For the text-containing cell, return its midpoint in (x, y) coordinate format. 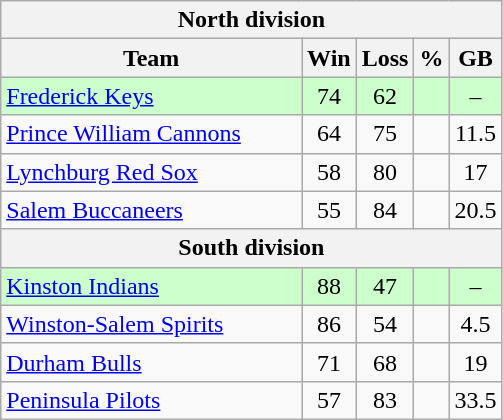
Kinston Indians (152, 286)
54 (385, 324)
71 (330, 362)
64 (330, 134)
4.5 (476, 324)
Durham Bulls (152, 362)
84 (385, 210)
20.5 (476, 210)
Lynchburg Red Sox (152, 172)
88 (330, 286)
83 (385, 400)
GB (476, 58)
74 (330, 96)
33.5 (476, 400)
Loss (385, 58)
86 (330, 324)
Prince William Cannons (152, 134)
% (432, 58)
19 (476, 362)
68 (385, 362)
North division (252, 20)
Win (330, 58)
17 (476, 172)
Frederick Keys (152, 96)
Winston-Salem Spirits (152, 324)
Peninsula Pilots (152, 400)
57 (330, 400)
75 (385, 134)
62 (385, 96)
80 (385, 172)
47 (385, 286)
11.5 (476, 134)
58 (330, 172)
55 (330, 210)
Salem Buccaneers (152, 210)
Team (152, 58)
South division (252, 248)
